Extract the [x, y] coordinate from the center of the cell holding the provided text.  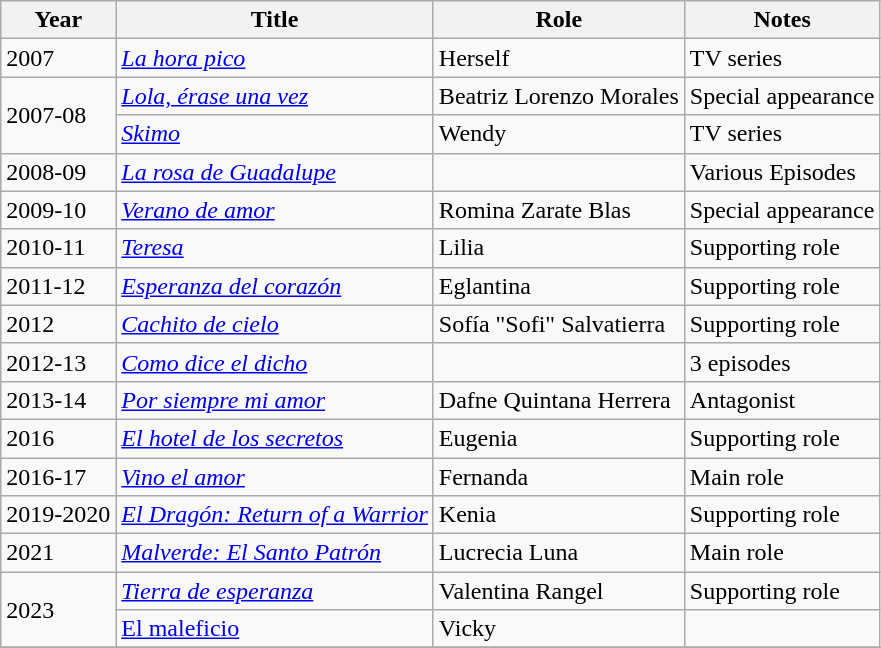
Role [558, 20]
Lilia [558, 248]
Skimo [275, 134]
Eglantina [558, 286]
Cachito de cielo [275, 324]
2023 [58, 610]
El maleficio [275, 629]
Por siempre mi amor [275, 400]
Teresa [275, 248]
Esperanza del corazón [275, 286]
La rosa de Guadalupe [275, 172]
Malverde: El Santo Patrón [275, 553]
2011-12 [58, 286]
2007-08 [58, 115]
2012-13 [58, 362]
Fernanda [558, 477]
2016 [58, 438]
2019-2020 [58, 515]
2013-14 [58, 400]
Sofía "Sofi" Salvatierra [558, 324]
2021 [58, 553]
Lucrecia Luna [558, 553]
Herself [558, 58]
La hora pico [275, 58]
El hotel de los secretos [275, 438]
Notes [782, 20]
Wendy [558, 134]
2012 [58, 324]
El Dragón: Return of a Warrior [275, 515]
Title [275, 20]
2007 [58, 58]
Romina Zarate Blas [558, 210]
Tierra de esperanza [275, 591]
Beatriz Lorenzo Morales [558, 96]
Como dice el dicho [275, 362]
2009-10 [58, 210]
Lola, érase una vez [275, 96]
Kenia [558, 515]
2010-11 [58, 248]
2008-09 [58, 172]
Various Episodes [782, 172]
3 episodes [782, 362]
Verano de amor [275, 210]
Vino el amor [275, 477]
Year [58, 20]
Vicky [558, 629]
Valentina Rangel [558, 591]
Dafne Quintana Herrera [558, 400]
Eugenia [558, 438]
Antagonist [782, 400]
2016-17 [58, 477]
